From the cell containing the given text, extract its center point as [X, Y] coordinate. 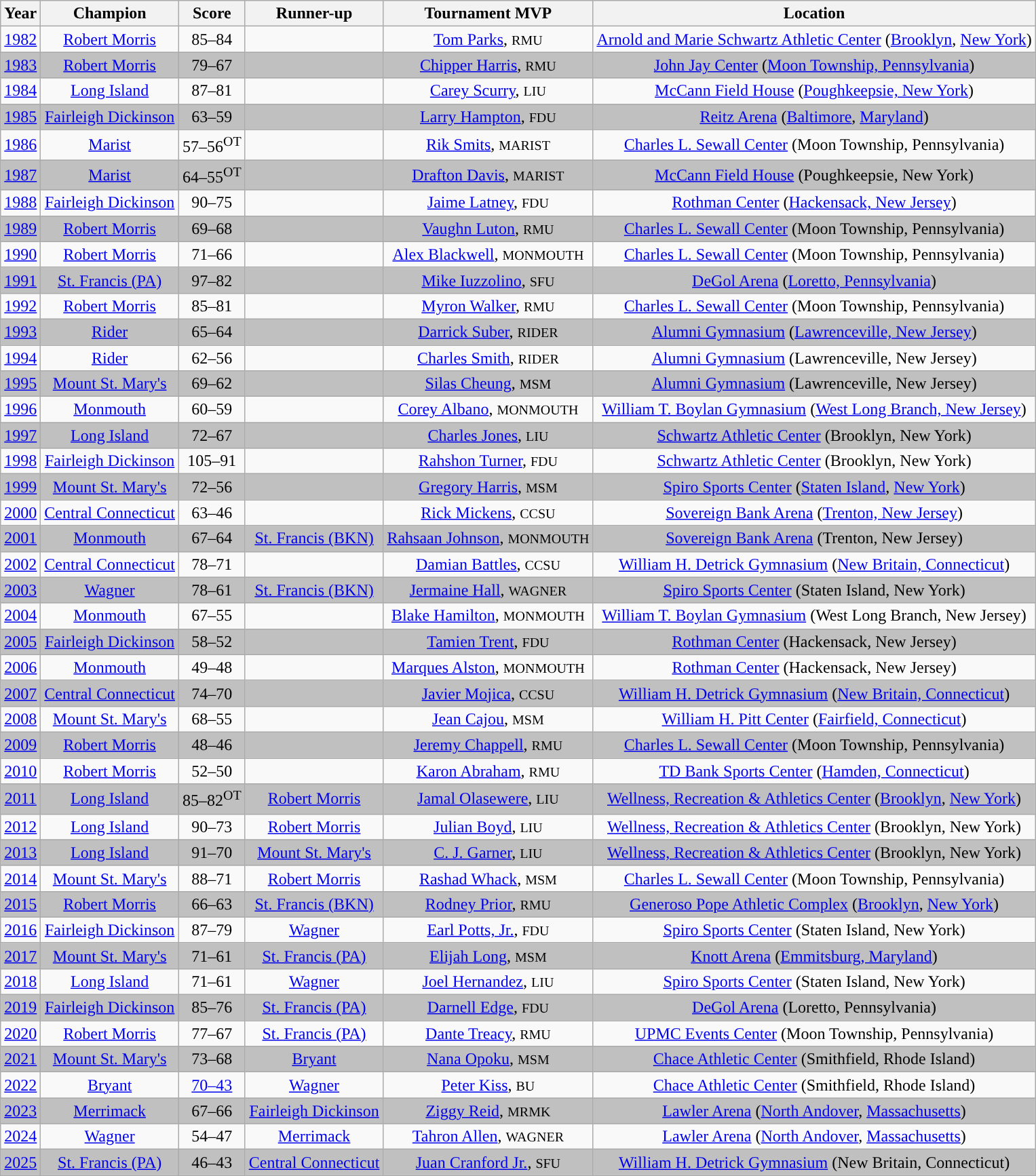
54–47 [212, 1137]
Peter Kiss, BU [488, 1085]
77–67 [212, 1034]
1997 [20, 435]
58–52 [212, 642]
Dante Treacy, RMU [488, 1034]
Ziggy Reid, MRMK [488, 1111]
1994 [20, 358]
Larry Hampton, FDU [488, 117]
Score [212, 14]
Javier Mojica, CCSU [488, 693]
62–56 [212, 358]
Jaime Latney, FDU [488, 203]
2011 [20, 799]
2022 [20, 1085]
69–68 [212, 229]
1986 [20, 145]
2024 [20, 1137]
2016 [20, 930]
90–73 [212, 827]
72–67 [212, 435]
Karon Abraham, RMU [488, 771]
74–70 [212, 693]
1989 [20, 229]
2014 [20, 878]
Damian Battles, CCSU [488, 564]
Juan Cranford Jr., SFU [488, 1162]
Nana Opoku, MSM [488, 1059]
1998 [20, 461]
2008 [20, 719]
66–63 [212, 904]
1984 [20, 91]
2023 [20, 1111]
1999 [20, 487]
William H. Pitt Center (Fairfield, Connecticut) [814, 719]
Marques Alston, MONMOUTH [488, 667]
46–43 [212, 1162]
2019 [20, 1008]
Location [814, 14]
88–71 [212, 878]
1992 [20, 306]
2020 [20, 1034]
1987 [20, 175]
1983 [20, 65]
Rahsaan Johnson, MONMOUTH [488, 538]
87–79 [212, 930]
87–81 [212, 91]
67–64 [212, 538]
Champion [110, 14]
Jermaine Hall, WAGNER [488, 590]
1985 [20, 117]
Silas Cheung, MSM [488, 384]
Myron Walker, RMU [488, 306]
Darrick Suber, RIDER [488, 332]
91–70 [212, 852]
1993 [20, 332]
1996 [20, 410]
Tom Parks, RMU [488, 39]
2009 [20, 745]
Charles Jones, LIU [488, 435]
85–82OT [212, 799]
John Jay Center (Moon Township, Pennsylvania) [814, 65]
Tahron Allen, WAGNER [488, 1137]
Blake Hamilton, MONMOUTH [488, 616]
2005 [20, 642]
Rick Mickens, CCSU [488, 513]
Gregory Harris, MSM [488, 487]
85–84 [212, 39]
Charles Smith, RIDER [488, 358]
60–59 [212, 410]
2000 [20, 513]
Vaughn Luton, RMU [488, 229]
Julian Boyd, LIU [488, 827]
85–81 [212, 306]
72–56 [212, 487]
97–82 [212, 280]
52–50 [212, 771]
90–75 [212, 203]
Jeremy Chappell, RMU [488, 745]
UPMC Events Center (Moon Township, Pennsylvania) [814, 1034]
Corey Albano, MONMOUTH [488, 410]
Rodney Prior, RMU [488, 904]
Carey Scurry, LIU [488, 91]
65–64 [212, 332]
68–55 [212, 719]
C. J. Garner, LIU [488, 852]
Tamien Trent, FDU [488, 642]
Rik Smits, MARIST [488, 145]
Drafton Davis, MARIST [488, 175]
2007 [20, 693]
Rahshon Turner, FDU [488, 461]
Joel Hernandez, LIU [488, 982]
2021 [20, 1059]
Rashad Whack, MSM [488, 878]
Chipper Harris, RMU [488, 65]
63–46 [212, 513]
57–56OT [212, 145]
2025 [20, 1162]
Jean Cajou, MSM [488, 719]
48–46 [212, 745]
1982 [20, 39]
2013 [20, 852]
Arnold and Marie Schwartz Athletic Center (Brooklyn, New York) [814, 39]
70–43 [212, 1085]
Year [20, 14]
Knott Arena (Emmitsburg, Maryland) [814, 956]
1988 [20, 203]
Runner-up [314, 14]
2015 [20, 904]
Elijah Long, MSM [488, 956]
Tournament MVP [488, 14]
2010 [20, 771]
78–71 [212, 564]
2018 [20, 982]
105–91 [212, 461]
Reitz Arena (Baltimore, Maryland) [814, 117]
64–55OT [212, 175]
Alex Blackwell, MONMOUTH [488, 254]
1991 [20, 280]
Darnell Edge, FDU [488, 1008]
Generoso Pope Athletic Complex (Brooklyn, New York) [814, 904]
2012 [20, 827]
49–48 [212, 667]
TD Bank Sports Center (Hamden, Connecticut) [814, 771]
Mike Iuzzolino, SFU [488, 280]
63–59 [212, 117]
Jamal Olasewere, LIU [488, 799]
Earl Potts, Jr., FDU [488, 930]
79–67 [212, 65]
2001 [20, 538]
85–76 [212, 1008]
69–62 [212, 384]
67–55 [212, 616]
1995 [20, 384]
2003 [20, 590]
1990 [20, 254]
2002 [20, 564]
2006 [20, 667]
71–66 [212, 254]
78–61 [212, 590]
73–68 [212, 1059]
2017 [20, 956]
2004 [20, 616]
67–66 [212, 1111]
